For the text-containing cell, return its midpoint in (X, Y) coordinate format. 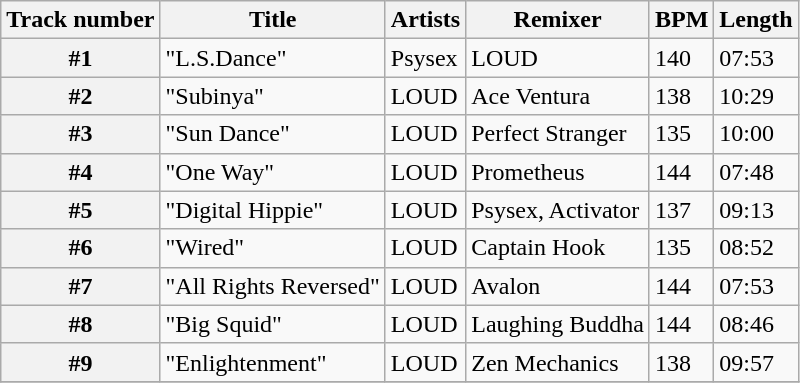
"Big Squid" (272, 324)
"Sun Dance" (272, 134)
#4 (80, 172)
10:00 (756, 134)
137 (681, 210)
Psysex (425, 58)
BPM (681, 20)
Psysex, Activator (558, 210)
"One Way" (272, 172)
"Enlightenment" (272, 362)
Laughing Buddha (558, 324)
#7 (80, 286)
#9 (80, 362)
Artists (425, 20)
Zen Mechanics (558, 362)
Perfect Stranger (558, 134)
09:13 (756, 210)
08:52 (756, 248)
Remixer (558, 20)
Avalon (558, 286)
140 (681, 58)
#2 (80, 96)
#5 (80, 210)
#3 (80, 134)
Track number (80, 20)
Title (272, 20)
09:57 (756, 362)
#1 (80, 58)
"All Rights Reversed" (272, 286)
"L.S.Dance" (272, 58)
#8 (80, 324)
Prometheus (558, 172)
Captain Hook (558, 248)
10:29 (756, 96)
"Digital Hippie" (272, 210)
Ace Ventura (558, 96)
#6 (80, 248)
"Subinya" (272, 96)
08:46 (756, 324)
07:48 (756, 172)
"Wired" (272, 248)
Length (756, 20)
